For the text-containing cell, return its midpoint in [X, Y] coordinate format. 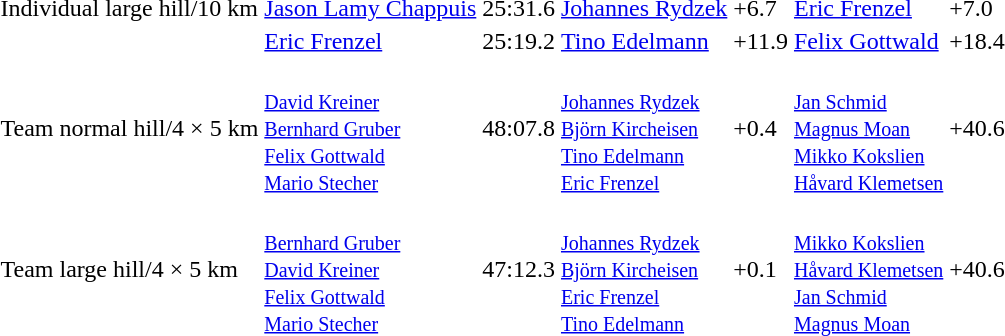
Jan SchmidMagnus MoanMikko KokslienHåvard Klemetsen [868, 128]
Johannes RydzekBjörn KircheisenTino EdelmannEric Frenzel [644, 128]
25:19.2 [519, 41]
+11.9 [761, 41]
48:07.8 [519, 128]
Felix Gottwald [868, 41]
David KreinerBernhard GruberFelix GottwaldMario Stecher [370, 128]
Eric Frenzel [370, 41]
Tino Edelmann [644, 41]
+0.4 [761, 128]
